From the cell containing the given text, extract its center point as [X, Y] coordinate. 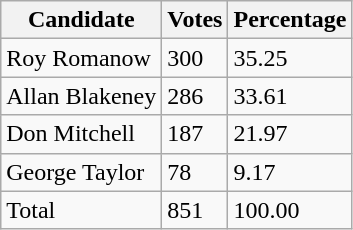
Don Mitchell [82, 134]
33.61 [290, 96]
100.00 [290, 210]
21.97 [290, 134]
Votes [195, 20]
35.25 [290, 58]
George Taylor [82, 172]
78 [195, 172]
187 [195, 134]
Percentage [290, 20]
9.17 [290, 172]
Roy Romanow [82, 58]
Candidate [82, 20]
Allan Blakeney [82, 96]
Total [82, 210]
300 [195, 58]
286 [195, 96]
851 [195, 210]
